Scan for the cell matching the given text and deliver its [X, Y] coordinate at center. 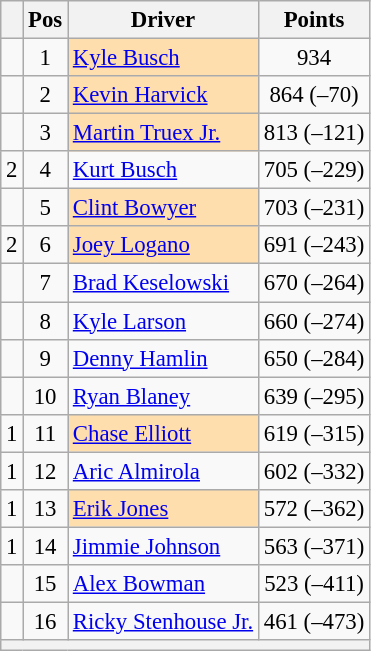
Brad Keselowski [164, 283]
705 (–229) [314, 170]
670 (–264) [314, 283]
3 [46, 133]
15 [46, 584]
12 [46, 471]
Points [314, 20]
Pos [46, 20]
691 (–243) [314, 245]
572 (–362) [314, 509]
864 (–70) [314, 95]
11 [46, 433]
Kyle Larson [164, 321]
Driver [164, 20]
Clint Bowyer [164, 208]
523 (–411) [314, 584]
5 [46, 208]
Ryan Blaney [164, 396]
650 (–284) [314, 358]
6 [46, 245]
639 (–295) [314, 396]
703 (–231) [314, 208]
Aric Almirola [164, 471]
660 (–274) [314, 321]
Kurt Busch [164, 170]
10 [46, 396]
Jimmie Johnson [164, 546]
13 [46, 509]
Martin Truex Jr. [164, 133]
Erik Jones [164, 509]
619 (–315) [314, 433]
813 (–121) [314, 133]
7 [46, 283]
14 [46, 546]
Ricky Stenhouse Jr. [164, 621]
Denny Hamlin [164, 358]
Kyle Busch [164, 58]
8 [46, 321]
Kevin Harvick [164, 95]
563 (–371) [314, 546]
Joey Logano [164, 245]
461 (–473) [314, 621]
602 (–332) [314, 471]
934 [314, 58]
4 [46, 170]
9 [46, 358]
Chase Elliott [164, 433]
16 [46, 621]
Alex Bowman [164, 584]
